Find where the given text appears and provide that cell's center as (x, y) coordinate. 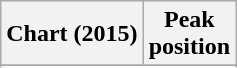
Peakposition (189, 34)
Chart (2015) (72, 34)
